For the text-containing cell, return its midpoint in (X, Y) coordinate format. 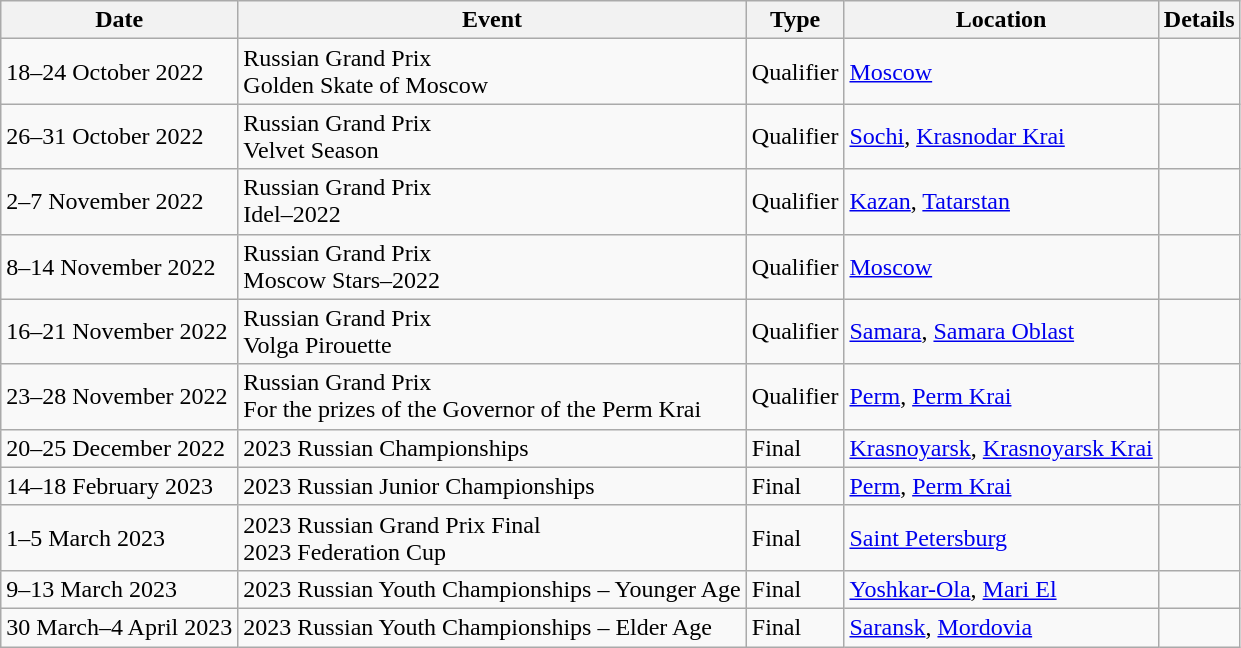
Russian Grand PrixGolden Skate of Moscow (492, 72)
Russian Grand PrixVelvet Season (492, 136)
Sochi, Krasnodar Krai (1001, 136)
Saint Petersburg (1001, 538)
26–31 October 2022 (120, 136)
16–21 November 2022 (120, 332)
Krasnoyarsk, Krasnoyarsk Krai (1001, 448)
23–28 November 2022 (120, 396)
Kazan, Tatarstan (1001, 202)
Type (795, 20)
1–5 March 2023 (120, 538)
Samara, Samara Oblast (1001, 332)
2023 Russian Junior Championships (492, 486)
Details (1199, 20)
Date (120, 20)
14–18 February 2023 (120, 486)
Russian Grand PrixVolga Pirouette (492, 332)
Yoshkar-Ola, Mari El (1001, 589)
2023 Russian Grand Prix Final2023 Federation Cup (492, 538)
2023 Russian Championships (492, 448)
2023 Russian Youth Championships – Elder Age (492, 627)
Location (1001, 20)
Russian Grand PrixMoscow Stars–2022 (492, 266)
Russian Grand PrixFor the prizes of the Governor of the Perm Krai (492, 396)
20–25 December 2022 (120, 448)
Russian Grand PrixIdel–2022 (492, 202)
8–14 November 2022 (120, 266)
9–13 March 2023 (120, 589)
2023 Russian Youth Championships – Younger Age (492, 589)
2–7 November 2022 (120, 202)
Saransk, Mordovia (1001, 627)
Event (492, 20)
30 March–4 April 2023 (120, 627)
18–24 October 2022 (120, 72)
